Identify which cell holds the provided text, then report its (X, Y) central coordinate. 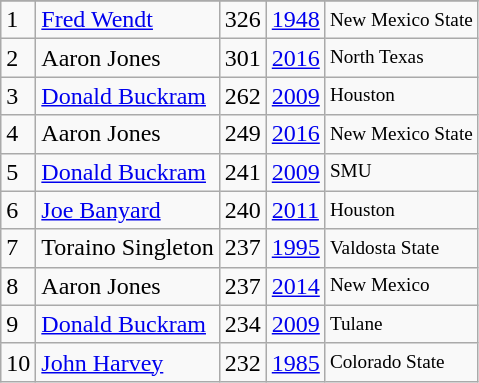
7 (18, 248)
6 (18, 210)
232 (242, 362)
John Harvey (128, 362)
10 (18, 362)
Valdosta State (401, 248)
2014 (296, 286)
North Texas (401, 58)
SMU (401, 172)
241 (242, 172)
1 (18, 20)
5 (18, 172)
New Mexico (401, 286)
Toraino Singleton (128, 248)
326 (242, 20)
Fred Wendt (128, 20)
Colorado State (401, 362)
4 (18, 134)
1948 (296, 20)
249 (242, 134)
3 (18, 96)
2011 (296, 210)
1995 (296, 248)
1985 (296, 362)
240 (242, 210)
234 (242, 324)
2 (18, 58)
262 (242, 96)
8 (18, 286)
9 (18, 324)
Tulane (401, 324)
Joe Banyard (128, 210)
301 (242, 58)
